Scan for the cell matching the given text and deliver its (x, y) coordinate at center. 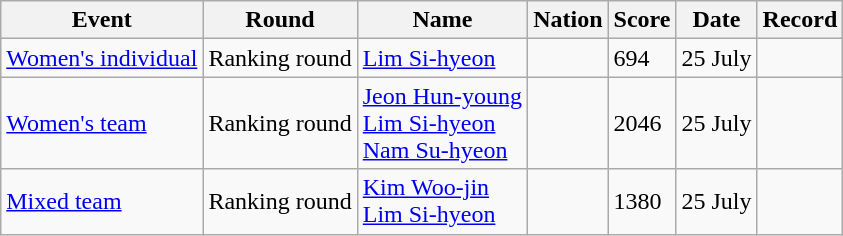
Score (642, 20)
Event (102, 20)
Round (280, 20)
Name (442, 20)
Jeon Hun-youngLim Si-hyeonNam Su-hyeon (442, 123)
2046 (642, 123)
Mixed team (102, 202)
Nation (568, 20)
Date (716, 20)
Record (800, 20)
Lim Si-hyeon (442, 58)
694 (642, 58)
Women's individual (102, 58)
Women's team (102, 123)
1380 (642, 202)
Kim Woo-jinLim Si-hyeon (442, 202)
